For the text-containing cell, return its midpoint in (X, Y) coordinate format. 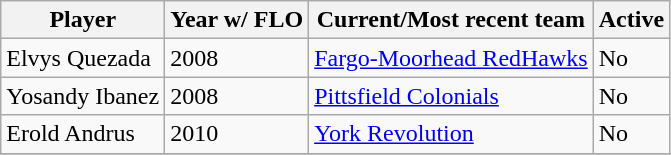
Erold Andrus (83, 134)
Current/Most recent team (452, 20)
York Revolution (452, 134)
Pittsfield Colonials (452, 96)
Elvys Quezada (83, 58)
Fargo-Moorhead RedHawks (452, 58)
2010 (237, 134)
Player (83, 20)
Active (631, 20)
Yosandy Ibanez (83, 96)
Year w/ FLO (237, 20)
